Extract the [x, y] coordinate from the center of the cell holding the provided text.  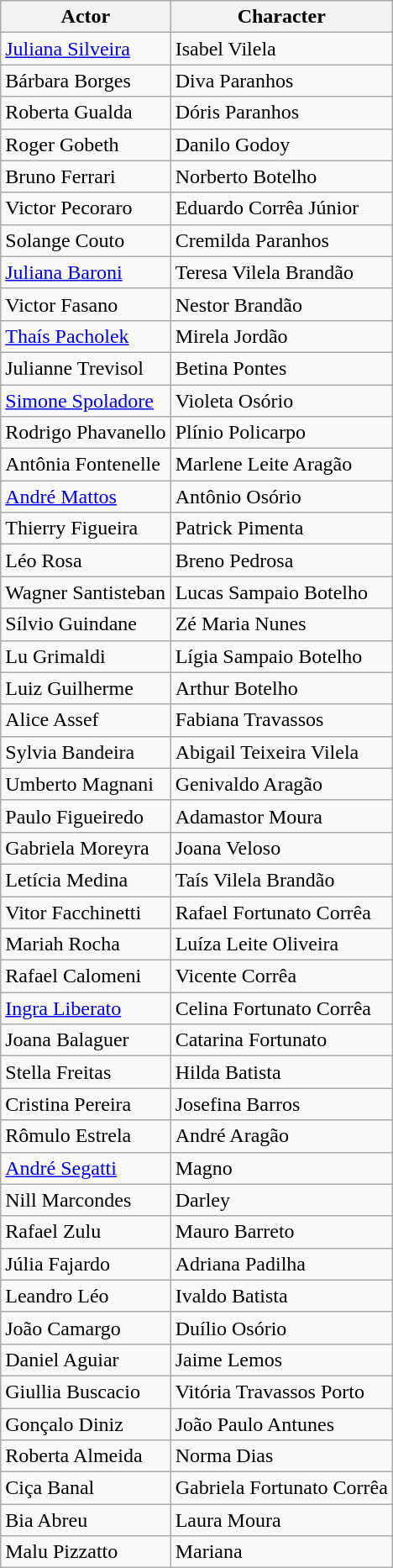
Julianne Trevisol [86, 368]
Violeta Osório [281, 401]
Bárbara Borges [86, 81]
Marlene Leite Aragão [281, 465]
Wagner Santisteban [86, 592]
João Paulo Antunes [281, 1424]
Darley [281, 1200]
Daniel Aguiar [86, 1360]
Sílvio Guindane [86, 624]
Mariana [281, 1552]
Rafael Zulu [86, 1232]
Letícia Medina [86, 880]
Eduardo Corrêa Júnior [281, 208]
Taís Vilela Brandão [281, 880]
Bia Abreu [86, 1520]
Lu Grimaldi [86, 656]
Isabel Vilela [281, 49]
Nestor Brandão [281, 304]
Roberta Almeida [86, 1456]
André Aragão [281, 1136]
Adriana Padilha [281, 1264]
Vitor Facchinetti [86, 912]
Plínio Policarpo [281, 433]
Mauro Barreto [281, 1232]
Norberto Botelho [281, 176]
Gabriela Fortunato Corrêa [281, 1488]
Leandro Léo [86, 1296]
Mariah Rocha [86, 944]
Ciça Banal [86, 1488]
André Segatti [86, 1168]
Alice Assef [86, 720]
Jaime Lemos [281, 1360]
Laura Moura [281, 1520]
Joana Balaguer [86, 1040]
Simone Spoladore [86, 401]
Gabriela Moreyra [86, 848]
Umberto Magnani [86, 784]
Roger Gobeth [86, 145]
Genivaldo Aragão [281, 784]
Arthur Botelho [281, 688]
Cremilda Paranhos [281, 240]
Victor Pecoraro [86, 208]
Luiz Guilherme [86, 688]
Dóris Paranhos [281, 113]
Paulo Figueiredo [86, 816]
Rodrigo Phavanello [86, 433]
Rômulo Estrela [86, 1136]
Sylvia Bandeira [86, 752]
Victor Fasano [86, 304]
Thaís Pacholek [86, 336]
Duílio Osório [281, 1328]
Roberta Gualda [86, 113]
Rafael Fortunato Corrêa [281, 912]
Luíza Leite Oliveira [281, 944]
João Camargo [86, 1328]
Abigail Teixeira Vilela [281, 752]
Celina Fortunato Corrêa [281, 1008]
Lígia Sampaio Botelho [281, 656]
Norma Dias [281, 1456]
Fabiana Travassos [281, 720]
Juliana Baroni [86, 272]
Breno Pedrosa [281, 560]
Antônio Osório [281, 497]
Danilo Godoy [281, 145]
Vitória Travassos Porto [281, 1392]
André Mattos [86, 497]
Thierry Figueira [86, 529]
Catarina Fortunato [281, 1040]
Antônia Fontenelle [86, 465]
Léo Rosa [86, 560]
Júlia Fajardo [86, 1264]
Cristina Pereira [86, 1104]
Joana Veloso [281, 848]
Ingra Liberato [86, 1008]
Betina Pontes [281, 368]
Magno [281, 1168]
Gonçalo Diniz [86, 1424]
Actor [86, 17]
Adamastor Moura [281, 816]
Nill Marcondes [86, 1200]
Josefina Barros [281, 1104]
Mirela Jordão [281, 336]
Diva Paranhos [281, 81]
Juliana Silveira [86, 49]
Bruno Ferrari [86, 176]
Lucas Sampaio Botelho [281, 592]
Rafael Calomeni [86, 976]
Patrick Pimenta [281, 529]
Giullia Buscacio [86, 1392]
Stella Freitas [86, 1072]
Teresa Vilela Brandão [281, 272]
Vicente Corrêa [281, 976]
Malu Pizzatto [86, 1552]
Solange Couto [86, 240]
Ivaldo Batista [281, 1296]
Character [281, 17]
Hilda Batista [281, 1072]
Zé Maria Nunes [281, 624]
